Find where the given text appears and provide that cell's center as (x, y) coordinate. 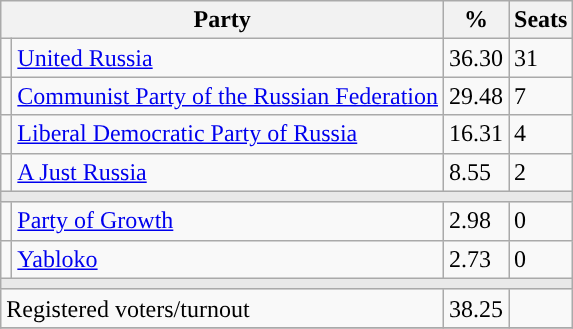
Party (222, 20)
36.30 (476, 58)
2 (541, 172)
2.98 (476, 221)
31 (541, 58)
7 (541, 96)
United Russia (228, 58)
8.55 (476, 172)
Registered voters/turnout (222, 308)
38.25 (476, 308)
Liberal Democratic Party of Russia (228, 134)
2.73 (476, 259)
Communist Party of the Russian Federation (228, 96)
A Just Russia (228, 172)
16.31 (476, 134)
Yabloko (228, 259)
Seats (541, 20)
4 (541, 134)
% (476, 20)
Party of Growth (228, 221)
29.48 (476, 96)
